Identify which cell holds the provided text, then report its (x, y) central coordinate. 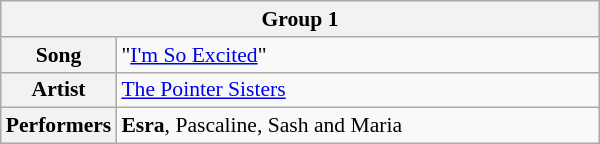
Artist (59, 90)
Esra, Pascaline, Sash and Maria (358, 126)
Group 1 (300, 19)
Song (59, 55)
"I'm So Excited" (358, 55)
Performers (59, 126)
The Pointer Sisters (358, 90)
